Search for the cell housing the specified text and yield its (X, Y) center coordinate. 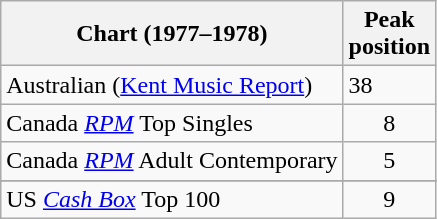
5 (389, 161)
Canada RPM Top Singles (172, 123)
Canada RPM Adult Contemporary (172, 161)
Australian (Kent Music Report) (172, 85)
Chart (1977–1978) (172, 34)
9 (389, 199)
Peakposition (389, 34)
8 (389, 123)
38 (389, 85)
US Cash Box Top 100 (172, 199)
